Detect which cell encompasses the target text, then output its [X, Y] center coordinate. 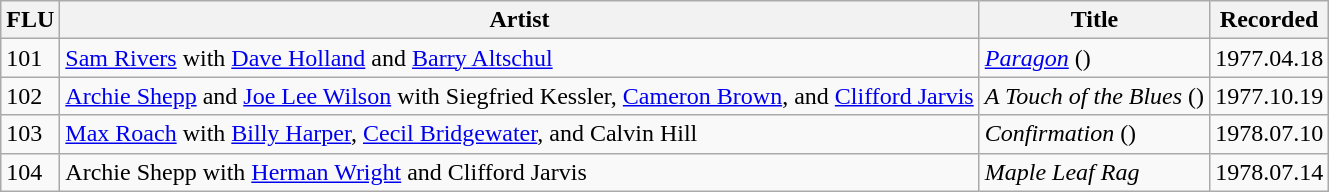
Artist [520, 20]
1978.07.14 [1270, 172]
Recorded [1270, 20]
FLU [30, 20]
1977.04.18 [1270, 58]
104 [30, 172]
Confirmation () [1094, 134]
Max Roach with Billy Harper, Cecil Bridgewater, and Calvin Hill [520, 134]
Paragon () [1094, 58]
102 [30, 96]
Archie Shepp and Joe Lee Wilson with Siegfried Kessler, Cameron Brown, and Clifford Jarvis [520, 96]
Maple Leaf Rag [1094, 172]
Title [1094, 20]
101 [30, 58]
1978.07.10 [1270, 134]
1977.10.19 [1270, 96]
103 [30, 134]
Archie Shepp with Herman Wright and Clifford Jarvis [520, 172]
A Touch of the Blues () [1094, 96]
Sam Rivers with Dave Holland and Barry Altschul [520, 58]
